Identify which cell holds the provided text, then report its [x, y] central coordinate. 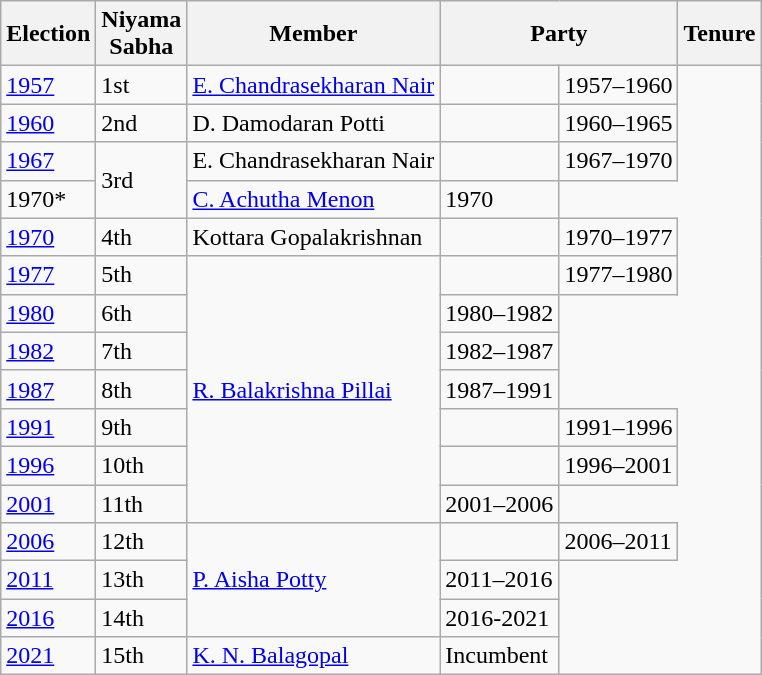
2016-2021 [500, 618]
8th [142, 389]
11th [142, 503]
13th [142, 580]
Election [48, 34]
4th [142, 237]
5th [142, 275]
2006 [48, 542]
1977 [48, 275]
K. N. Balagopal [314, 656]
2016 [48, 618]
6th [142, 313]
10th [142, 465]
1960–1965 [618, 123]
C. Achutha Menon [314, 199]
Kottara Gopalakrishnan [314, 237]
14th [142, 618]
1991 [48, 427]
Party [559, 34]
2nd [142, 123]
1982–1987 [500, 351]
Incumbent [500, 656]
D. Damodaran Potti [314, 123]
Member [314, 34]
1967–1970 [618, 161]
1970–1977 [618, 237]
Tenure [720, 34]
2001 [48, 503]
1977–1980 [618, 275]
2006–2011 [618, 542]
1957–1960 [618, 85]
R. Balakrishna Pillai [314, 389]
1991–1996 [618, 427]
2001–2006 [500, 503]
NiyamaSabha [142, 34]
1980 [48, 313]
1st [142, 85]
2011 [48, 580]
1967 [48, 161]
3rd [142, 180]
2011–2016 [500, 580]
P. Aisha Potty [314, 580]
1987–1991 [500, 389]
1996–2001 [618, 465]
1996 [48, 465]
1987 [48, 389]
1980–1982 [500, 313]
1982 [48, 351]
7th [142, 351]
15th [142, 656]
12th [142, 542]
1960 [48, 123]
2021 [48, 656]
1970* [48, 199]
9th [142, 427]
1957 [48, 85]
